Detect which cell encompasses the target text, then output its (X, Y) center coordinate. 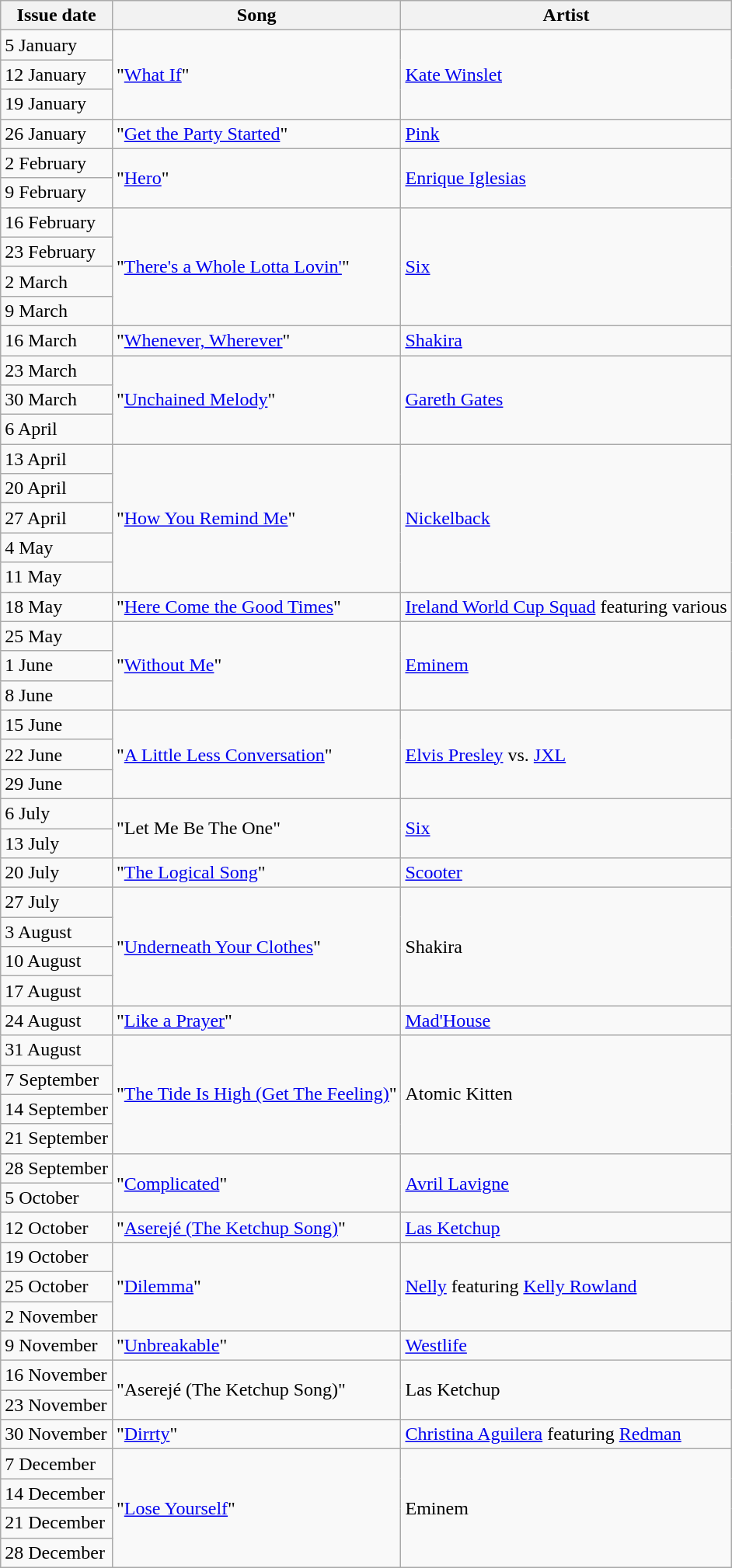
"The Tide Is High (Get The Feeling)" (256, 1094)
Elvis Presley vs. JXL (566, 754)
Ireland World Cup Squad featuring various (566, 607)
Song (256, 16)
13 April (57, 459)
20 July (57, 873)
19 January (57, 104)
"Unchained Melody" (256, 400)
"Lose Yourself" (256, 1508)
17 August (57, 991)
18 May (57, 607)
14 December (57, 1493)
27 July (57, 902)
11 May (57, 577)
"Underneath Your Clothes" (256, 947)
"Without Me" (256, 666)
14 September (57, 1109)
27 April (57, 518)
2 March (57, 281)
25 May (57, 636)
"A Little Less Conversation" (256, 754)
Nickelback (566, 518)
6 April (57, 429)
19 October (57, 1257)
16 March (57, 340)
15 June (57, 725)
30 March (57, 400)
31 August (57, 1050)
Westlife (566, 1346)
22 June (57, 754)
"Like a Prayer" (256, 1020)
12 October (57, 1227)
"Whenever, Wherever" (256, 340)
Atomic Kitten (566, 1094)
Christina Aguilera featuring Redman (566, 1434)
"Here Come the Good Times" (256, 607)
28 September (57, 1168)
Kate Winslet (566, 75)
Issue date (57, 16)
26 January (57, 134)
9 November (57, 1346)
"Let Me Be The One" (256, 828)
25 October (57, 1286)
Enrique Iglesias (566, 178)
28 December (57, 1552)
23 February (57, 252)
6 July (57, 813)
20 April (57, 488)
Avril Lavigne (566, 1183)
"Hero" (256, 178)
1 June (57, 666)
8 June (57, 695)
23 March (57, 370)
Pink (566, 134)
30 November (57, 1434)
9 February (57, 193)
"Dirrty" (256, 1434)
"The Logical Song" (256, 873)
4 May (57, 548)
16 November (57, 1375)
"Dilemma" (256, 1286)
2 February (57, 163)
Nelly featuring Kelly Rowland (566, 1286)
10 August (57, 961)
"How You Remind Me" (256, 518)
"Unbreakable" (256, 1346)
29 June (57, 784)
21 December (57, 1523)
Artist (566, 16)
"There's a Whole Lotta Lovin'" (256, 266)
Gareth Gates (566, 400)
13 July (57, 843)
5 January (57, 45)
12 January (57, 75)
2 November (57, 1316)
3 August (57, 932)
5 October (57, 1198)
7 September (57, 1080)
"Get the Party Started" (256, 134)
7 December (57, 1464)
9 March (57, 311)
"What If" (256, 75)
Scooter (566, 873)
21 September (57, 1139)
23 November (57, 1405)
16 February (57, 222)
Mad'House (566, 1020)
24 August (57, 1020)
"Complicated" (256, 1183)
